Extract the (X, Y) coordinate from the center of the cell holding the provided text.  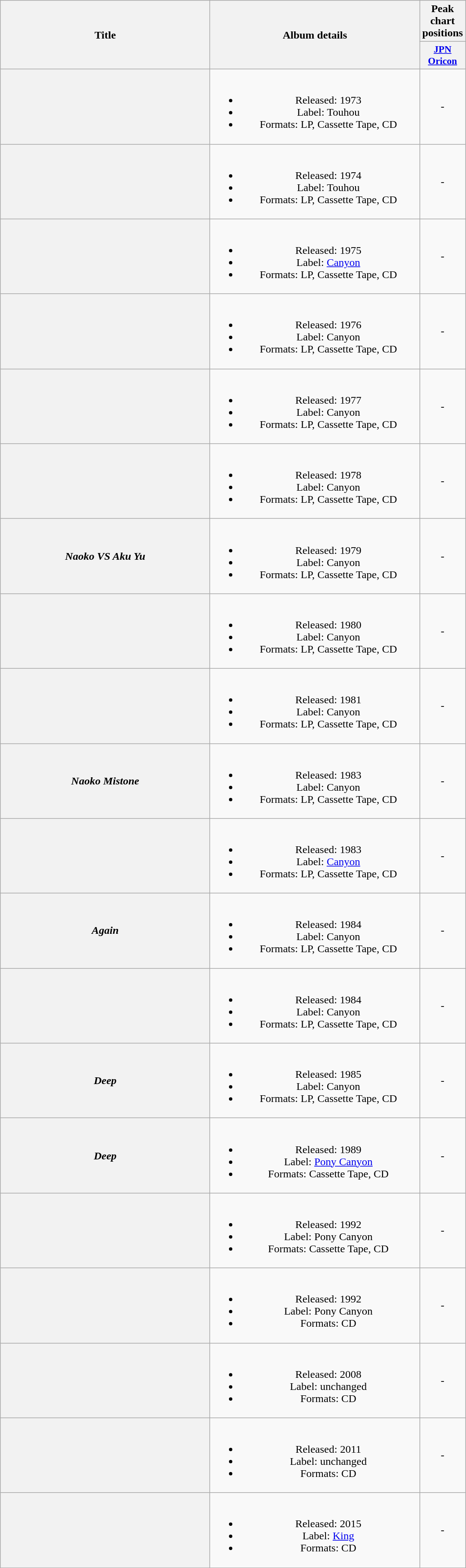
Released: 2011Label: unchangedFormats: CD (315, 1455)
Released: 1979Label: CanyonFormats: LP, Cassette Tape, CD (315, 556)
Released: 1981Label: CanyonFormats: LP, Cassette Tape, CD (315, 706)
Naoko Mistone (105, 781)
Released: 2015Label: KingFormats: CD (315, 1530)
Peak chart positions (443, 21)
Released: 1973Label: TouhouFormats: LP, Cassette Tape, CD (315, 107)
Released: 1989Label: Pony CanyonFormats: Cassette Tape, CD (315, 1155)
Released: 1985Label: CanyonFormats: LP, Cassette Tape, CD (315, 1081)
Again (105, 931)
Album details (315, 35)
Title (105, 35)
Released: 1975Label: CanyonFormats: LP, Cassette Tape, CD (315, 257)
JPNOricon (443, 56)
Released: 1992Label: Pony CanyonFormats: CD (315, 1305)
Released: 1992Label: Pony CanyonFormats: Cassette Tape, CD (315, 1231)
Released: 1974Label: TouhouFormats: LP, Cassette Tape, CD (315, 181)
Released: 1976Label: CanyonFormats: LP, Cassette Tape, CD (315, 331)
Released: 1980Label: CanyonFormats: LP, Cassette Tape, CD (315, 631)
Naoko VS Aku Yu (105, 556)
Released: 2008Label: unchangedFormats: CD (315, 1381)
Released: 1978Label: CanyonFormats: LP, Cassette Tape, CD (315, 481)
Released: 1977Label: CanyonFormats: LP, Cassette Tape, CD (315, 406)
